Output the (X, Y) coordinate of the center of the cell containing the given text.  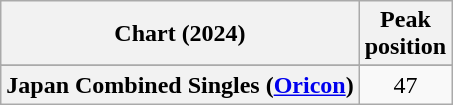
Peakposition (405, 34)
Chart (2024) (180, 34)
47 (405, 85)
Japan Combined Singles (Oricon) (180, 85)
